Capture the cell that displays the provided text and extract its [X, Y] central coordinate. 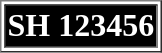
SH 123456 [80, 26]
